For the text-containing cell, return its midpoint in [X, Y] coordinate format. 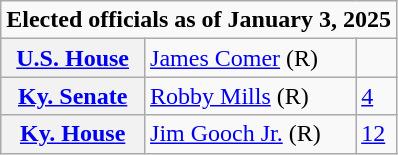
12 [376, 134]
4 [376, 96]
U.S. House [73, 58]
Ky. House [73, 134]
Robby Mills (R) [250, 96]
Elected officials as of January 3, 2025 [199, 20]
James Comer (R) [250, 58]
Jim Gooch Jr. (R) [250, 134]
Ky. Senate [73, 96]
